Provide the [x, y] coordinate of the cell's center where the given text is located.  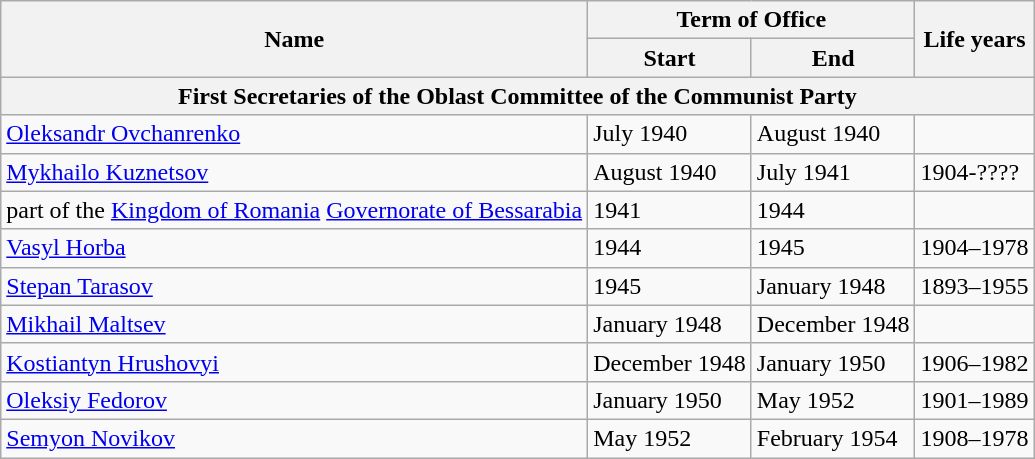
1901–1989 [974, 400]
1906–1982 [974, 362]
July 1941 [833, 172]
First Secretaries of the Oblast Committee of the Communist Party [518, 96]
1904–1978 [974, 248]
End [833, 58]
Term of Office [752, 20]
1908–1978 [974, 438]
July 1940 [670, 134]
Start [670, 58]
Oleksiy Fedorov [294, 400]
Semyon Novikov [294, 438]
Kostiantyn Hrushovyi [294, 362]
Name [294, 39]
1941 [670, 210]
Mikhail Maltsev [294, 324]
Life years [974, 39]
Oleksandr Ovchanrenko [294, 134]
part of the Kingdom of Romania Governorate of Bessarabia [294, 210]
1893–1955 [974, 286]
February 1954 [833, 438]
Mykhailo Kuznetsov [294, 172]
Stepan Tarasov [294, 286]
Vasyl Horba [294, 248]
1904-???? [974, 172]
